Output the [X, Y] coordinate of the center of the cell containing the given text.  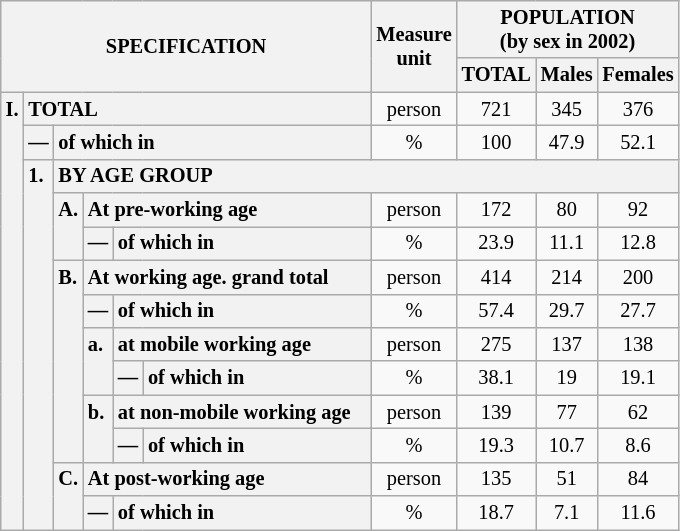
275 [496, 344]
Females [638, 75]
10.7 [567, 445]
92 [638, 210]
8.6 [638, 445]
POPULATION (by sex in 2002) [568, 29]
19.3 [496, 445]
57.4 [496, 311]
172 [496, 210]
139 [496, 412]
11.1 [567, 243]
84 [638, 479]
18.7 [496, 513]
721 [496, 109]
52.1 [638, 142]
Males [567, 75]
At pre-working age [227, 210]
38.1 [496, 378]
11.6 [638, 513]
at mobile working age [242, 344]
77 [567, 412]
200 [638, 277]
345 [567, 109]
19.1 [638, 378]
C. [68, 496]
7.1 [567, 513]
137 [567, 344]
100 [496, 142]
SPECIFICATION [186, 46]
135 [496, 479]
19 [567, 378]
214 [567, 277]
51 [567, 479]
A. [68, 226]
B. [68, 361]
at non-mobile working age [242, 412]
29.7 [567, 311]
I. [12, 311]
Measure unit [414, 46]
23.9 [496, 243]
376 [638, 109]
138 [638, 344]
12.8 [638, 243]
80 [567, 210]
1. [38, 344]
414 [496, 277]
62 [638, 412]
47.9 [567, 142]
a. [98, 360]
27.7 [638, 311]
BY AGE GROUP [366, 176]
At working age. grand total [227, 277]
At post-working age [227, 479]
b. [98, 428]
